Extract the [X, Y] coordinate from the center of the cell holding the provided text.  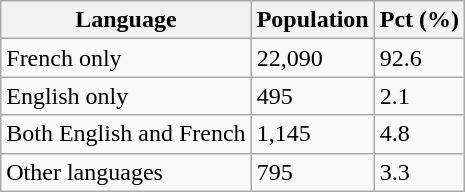
Population [312, 20]
4.8 [419, 134]
Both English and French [126, 134]
92.6 [419, 58]
English only [126, 96]
795 [312, 172]
1,145 [312, 134]
22,090 [312, 58]
Pct (%) [419, 20]
French only [126, 58]
2.1 [419, 96]
3.3 [419, 172]
Other languages [126, 172]
Language [126, 20]
495 [312, 96]
